Search for the cell housing the specified text and yield its [X, Y] center coordinate. 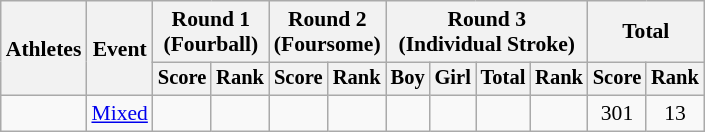
301 [617, 114]
Girl [453, 79]
Athletes [44, 48]
Round 2(Foursome) [328, 32]
13 [675, 114]
Event [119, 48]
Round 3(Individual Stroke) [487, 32]
Round 1(Fourball) [211, 32]
Mixed [119, 114]
Boy [408, 79]
